From the cell containing the given text, extract its center point as [X, Y] coordinate. 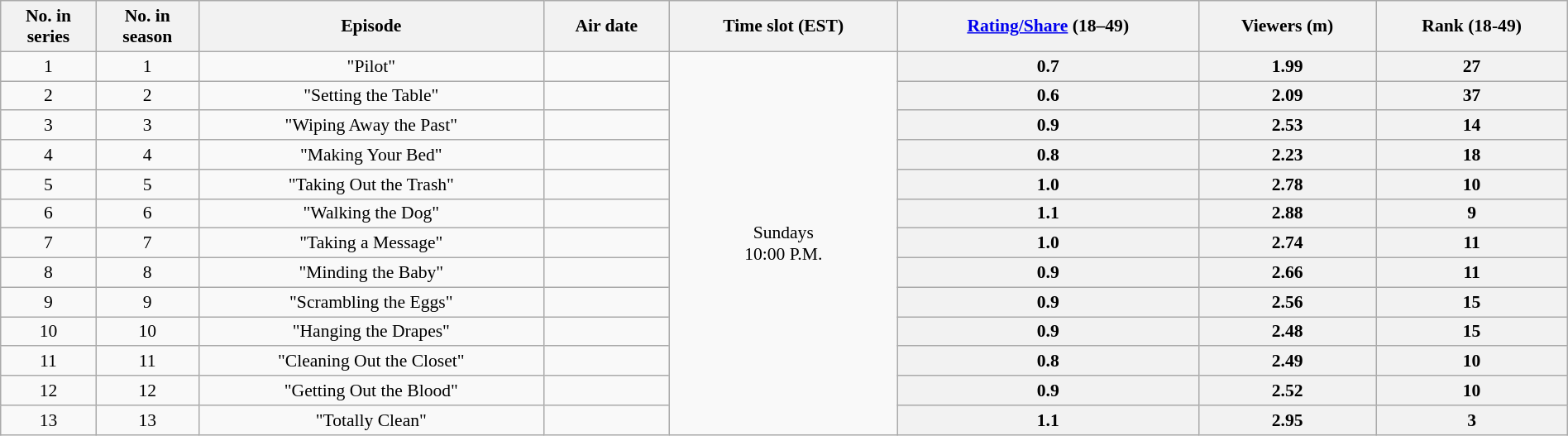
"Walking the Dog" [370, 213]
2.66 [1287, 273]
"Minding the Baby" [370, 273]
"Setting the Table" [370, 96]
Viewers (m) [1287, 26]
2.88 [1287, 213]
14 [1472, 126]
37 [1472, 96]
2.52 [1287, 390]
0.6 [1048, 96]
No. inseries [49, 26]
27 [1472, 66]
"Pilot" [370, 66]
"Cleaning Out the Closet" [370, 362]
"Taking Out the Trash" [370, 184]
"Scrambling the Eggs" [370, 302]
"Taking a Message" [370, 243]
0.7 [1048, 66]
"Totally Clean" [370, 420]
Air date [606, 26]
2.48 [1287, 332]
2.78 [1287, 184]
2.95 [1287, 420]
"Hanging the Drapes" [370, 332]
2.49 [1287, 362]
Rating/Share (18–49) [1048, 26]
Time slot (EST) [783, 26]
"Making Your Bed" [370, 155]
1.99 [1287, 66]
Sundays10:00 P.M. [783, 243]
2.23 [1287, 155]
Episode [370, 26]
18 [1472, 155]
2.56 [1287, 302]
"Getting Out the Blood" [370, 390]
2.74 [1287, 243]
"Wiping Away the Past" [370, 126]
2.53 [1287, 126]
No. inseason [147, 26]
2.09 [1287, 96]
Rank (18-49) [1472, 26]
